Pinpoint the cell where the given text exists, returning its (X, Y) midpoint coordinate. 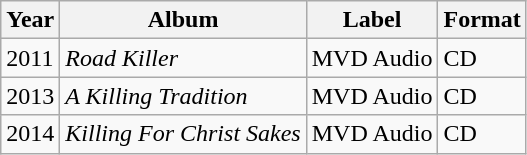
Killing For Christ Sakes (183, 134)
Road Killer (183, 58)
Album (183, 20)
2011 (30, 58)
Format (482, 20)
2013 (30, 96)
Label (372, 20)
A Killing Tradition (183, 96)
Year (30, 20)
2014 (30, 134)
